Pinpoint the cell where the given text exists, returning its [X, Y] midpoint coordinate. 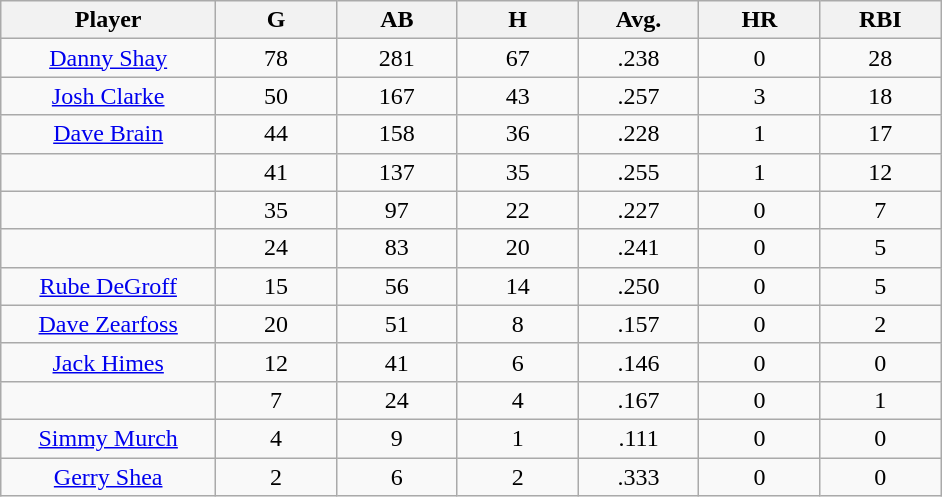
.157 [638, 324]
.257 [638, 96]
HR [760, 20]
43 [518, 96]
.227 [638, 210]
Gerry Shea [108, 477]
167 [396, 96]
22 [518, 210]
.333 [638, 477]
56 [396, 286]
Jack Himes [108, 362]
H [518, 20]
Josh Clarke [108, 96]
3 [760, 96]
137 [396, 172]
50 [276, 96]
Dave Brain [108, 134]
8 [518, 324]
.167 [638, 400]
51 [396, 324]
67 [518, 58]
83 [396, 248]
Rube DeGroff [108, 286]
15 [276, 286]
.111 [638, 438]
.228 [638, 134]
28 [880, 58]
78 [276, 58]
97 [396, 210]
.241 [638, 248]
9 [396, 438]
36 [518, 134]
281 [396, 58]
RBI [880, 20]
17 [880, 134]
AB [396, 20]
.255 [638, 172]
18 [880, 96]
Dave Zearfoss [108, 324]
158 [396, 134]
.250 [638, 286]
Simmy Murch [108, 438]
Danny Shay [108, 58]
G [276, 20]
44 [276, 134]
.238 [638, 58]
.146 [638, 362]
14 [518, 286]
Player [108, 20]
Avg. [638, 20]
